Extract the (x, y) coordinate from the center of the cell holding the provided text.  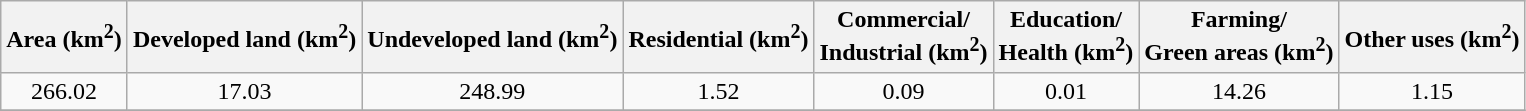
Other uses (km2) (1432, 37)
Farming/ Green areas (km2) (1239, 37)
Residential (km2) (718, 37)
1.15 (1432, 91)
0.01 (1066, 91)
Area (km2) (64, 37)
266.02 (64, 91)
1.52 (718, 91)
Commercial/ Industrial (km2) (904, 37)
Education/ Health (km2) (1066, 37)
0.09 (904, 91)
248.99 (492, 91)
Developed land (km2) (244, 37)
14.26 (1239, 91)
17.03 (244, 91)
Undeveloped land (km2) (492, 37)
